Return (X, Y) of the center of cell containing provided text 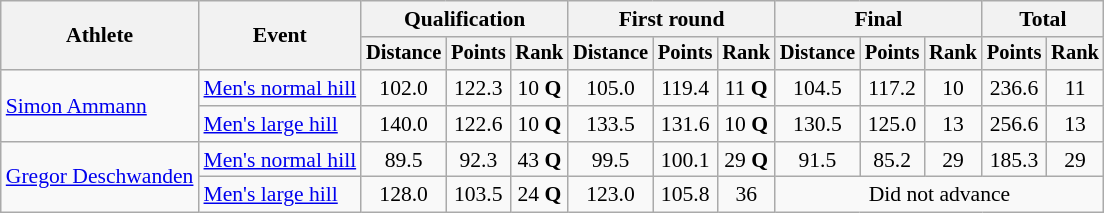
Simon Ammann (100, 106)
11 (1075, 88)
99.5 (610, 160)
236.6 (1014, 88)
First round (672, 19)
133.5 (610, 124)
100.1 (685, 160)
Athlete (100, 36)
130.5 (818, 124)
102.0 (404, 88)
43 Q (539, 160)
85.2 (892, 160)
92.3 (478, 160)
119.4 (685, 88)
89.5 (404, 160)
Gregor Deschwanden (100, 178)
104.5 (818, 88)
36 (746, 195)
185.3 (1014, 160)
Total (1043, 19)
105.8 (685, 195)
24 Q (539, 195)
Event (280, 36)
256.6 (1014, 124)
125.0 (892, 124)
10 (953, 88)
Did not advance (940, 195)
122.6 (478, 124)
128.0 (404, 195)
140.0 (404, 124)
122.3 (478, 88)
11 Q (746, 88)
103.5 (478, 195)
29 Q (746, 160)
131.6 (685, 124)
117.2 (892, 88)
91.5 (818, 160)
Qualification (464, 19)
123.0 (610, 195)
105.0 (610, 88)
Final (878, 19)
